From the cell containing the given text, extract its center point as (x, y) coordinate. 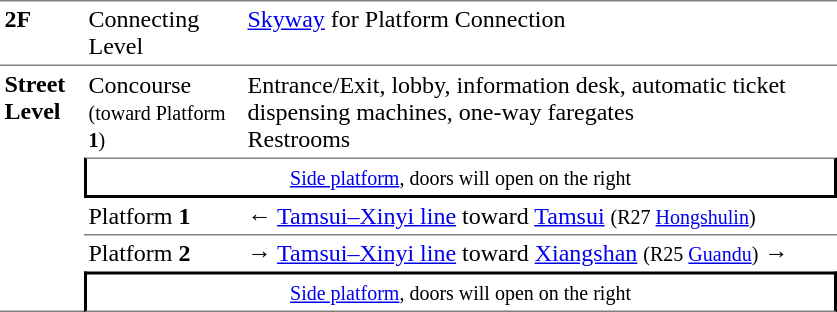
Platform 2 (164, 254)
Entrance/Exit, lobby, information desk, automatic ticket dispensing machines, one-way faregatesRestrooms (540, 112)
Skyway for Platform Connection (540, 33)
2F (42, 33)
→ Tamsui–Xinyi line toward Xiangshan (R25 Guandu) → (540, 254)
← Tamsui–Xinyi line toward Tamsui (R27 Hongshulin) (540, 217)
Street Level (42, 189)
Concourse(toward Platform 1) (164, 112)
Connecting Level (164, 33)
Platform 1 (164, 217)
